Extract the [X, Y] coordinate from the center of the cell holding the provided text.  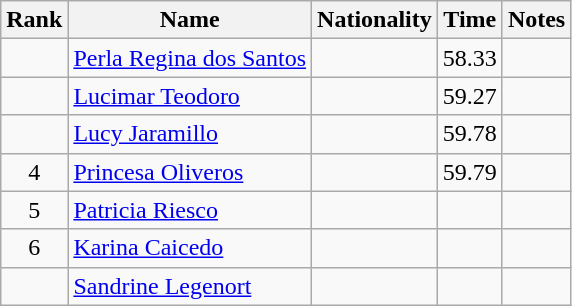
5 [34, 210]
Name [190, 20]
Nationality [375, 20]
Lucimar Teodoro [190, 96]
59.79 [470, 172]
Patricia Riesco [190, 210]
58.33 [470, 58]
6 [34, 248]
59.78 [470, 134]
Sandrine Legenort [190, 286]
Princesa Oliveros [190, 172]
Rank [34, 20]
4 [34, 172]
Time [470, 20]
Notes [536, 20]
59.27 [470, 96]
Lucy Jaramillo [190, 134]
Perla Regina dos Santos [190, 58]
Karina Caicedo [190, 248]
